Extract the [x, y] coordinate from the center of the cell holding the provided text.  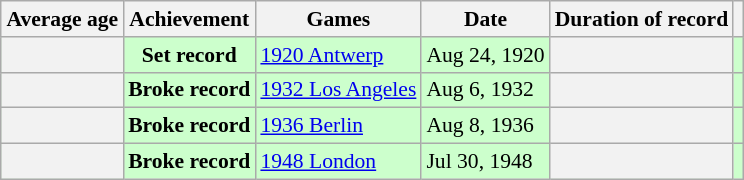
Duration of record [642, 19]
1936 Berlin [338, 126]
Aug 6, 1932 [485, 90]
Jul 30, 1948 [485, 162]
1948 London [338, 162]
Achievement [189, 19]
1920 Antwerp [338, 55]
Set record [189, 55]
Aug 24, 1920 [485, 55]
Aug 8, 1936 [485, 126]
1932 Los Angeles [338, 90]
Games [338, 19]
Date [485, 19]
Average age [62, 19]
